Identify which cell holds the provided text, then report its (X, Y) central coordinate. 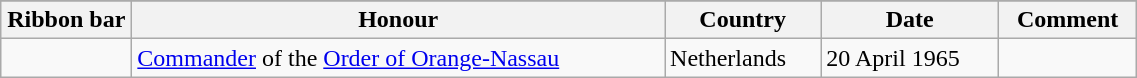
Date (910, 20)
20 April 1965 (910, 58)
Country (743, 20)
Netherlands (743, 58)
Comment (1068, 20)
Ribbon bar (66, 20)
Honour (398, 20)
Commander of the Order of Orange-Nassau (398, 58)
